Capture the cell that displays the provided text and extract its (x, y) central coordinate. 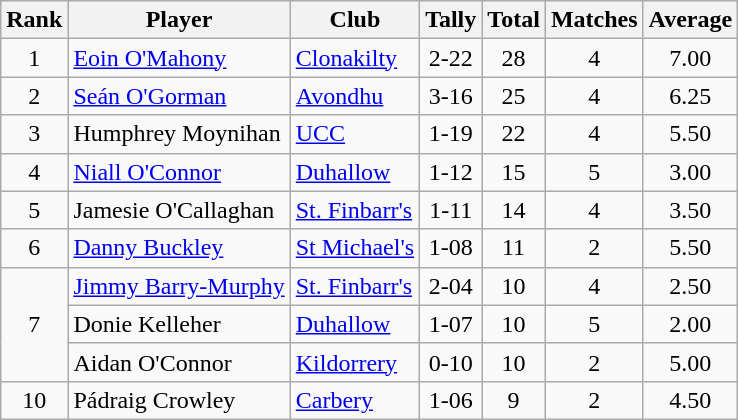
Rank (34, 20)
1-07 (451, 324)
22 (514, 134)
2-04 (451, 286)
14 (514, 210)
1-08 (451, 248)
1-12 (451, 172)
6 (34, 248)
Eoin O'Mahony (179, 58)
UCC (354, 134)
1-06 (451, 400)
1-11 (451, 210)
28 (514, 58)
Donie Kelleher (179, 324)
Clonakilty (354, 58)
Average (690, 20)
Danny Buckley (179, 248)
Total (514, 20)
Jamesie O'Callaghan (179, 210)
2.50 (690, 286)
Carbery (354, 400)
2.00 (690, 324)
Humphrey Moynihan (179, 134)
15 (514, 172)
1-19 (451, 134)
3.00 (690, 172)
Matches (594, 20)
5.00 (690, 362)
3-16 (451, 96)
Jimmy Barry-Murphy (179, 286)
7 (34, 324)
7.00 (690, 58)
Niall O'Connor (179, 172)
2-22 (451, 58)
Tally (451, 20)
3 (34, 134)
St Michael's (354, 248)
Kildorrery (354, 362)
Aidan O'Connor (179, 362)
1 (34, 58)
25 (514, 96)
9 (514, 400)
11 (514, 248)
4.50 (690, 400)
6.25 (690, 96)
Seán O'Gorman (179, 96)
Club (354, 20)
Avondhu (354, 96)
3.50 (690, 210)
Player (179, 20)
0-10 (451, 362)
Pádraig Crowley (179, 400)
